Return the [X, Y] coordinate for the center point of the cell that contains the specified text.  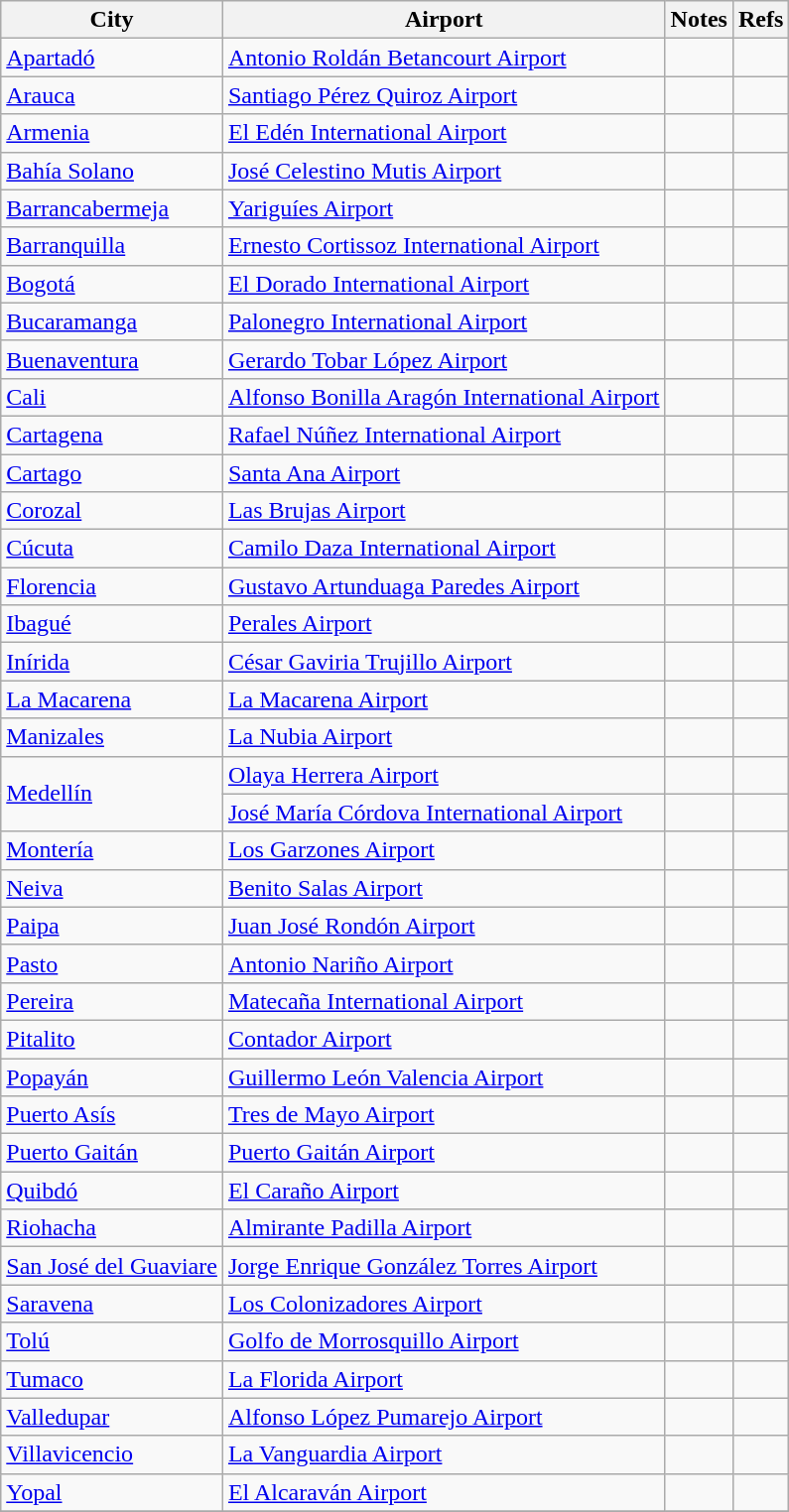
Las Brujas Airport [444, 511]
Neiva [112, 888]
Barrancabermeja [112, 208]
El Alcaraván Airport [444, 1492]
Puerto Gaitán [112, 1153]
Puerto Gaitán Airport [444, 1153]
Palonegro International Airport [444, 321]
La Macarena Airport [444, 699]
Apartadó [112, 58]
Manizales [112, 737]
Olaya Herrera Airport [444, 775]
Antonio Roldán Betancourt Airport [444, 58]
Inírida [112, 662]
Saravena [112, 1304]
Bahía Solano [112, 171]
Jorge Enrique González Torres Airport [444, 1266]
Alfonso López Pumarejo Airport [444, 1417]
Antonio Nariño Airport [444, 963]
Perales Airport [444, 624]
Benito Salas Airport [444, 888]
Cali [112, 397]
Airport [444, 20]
El Caraño Airport [444, 1191]
Juan José Rondón Airport [444, 926]
Paipa [112, 926]
Cartago [112, 473]
Florencia [112, 586]
César Gaviria Trujillo Airport [444, 662]
Bogotá [112, 284]
Los Colonizadores Airport [444, 1304]
Valledupar [112, 1417]
Camilo Daza International Airport [444, 549]
Buenaventura [112, 359]
Quibdó [112, 1191]
Arauca [112, 95]
Gustavo Artunduaga Paredes Airport [444, 586]
Medellín [112, 794]
Santa Ana Airport [444, 473]
Yariguíes Airport [444, 208]
Refs [760, 20]
Guillermo León Valencia Airport [444, 1076]
El Edén International Airport [444, 133]
Corozal [112, 511]
Armenia [112, 133]
Tres de Mayo Airport [444, 1115]
La Macarena [112, 699]
Tumaco [112, 1379]
Golfo de Morrosquillo Airport [444, 1341]
José María Córdova International Airport [444, 813]
Contador Airport [444, 1039]
Cartagena [112, 435]
Gerardo Tobar López Airport [444, 359]
Cúcuta [112, 549]
Almirante Padilla Airport [444, 1228]
Yopal [112, 1492]
Montería [112, 850]
Ibagué [112, 624]
Matecaña International Airport [444, 1001]
Alfonso Bonilla Aragón International Airport [444, 397]
Tolú [112, 1341]
Rafael Núñez International Airport [444, 435]
La Nubia Airport [444, 737]
San José del Guaviare [112, 1266]
Pereira [112, 1001]
Popayán [112, 1076]
Ernesto Cortissoz International Airport [444, 246]
La Vanguardia Airport [444, 1454]
Riohacha [112, 1228]
City [112, 20]
Santiago Pérez Quiroz Airport [444, 95]
Puerto Asís [112, 1115]
Villavicencio [112, 1454]
Pasto [112, 963]
José Celestino Mutis Airport [444, 171]
Bucaramanga [112, 321]
La Florida Airport [444, 1379]
El Dorado International Airport [444, 284]
Pitalito [112, 1039]
Los Garzones Airport [444, 850]
Notes [699, 20]
Barranquilla [112, 246]
